From the cell containing the given text, extract its center point as [X, Y] coordinate. 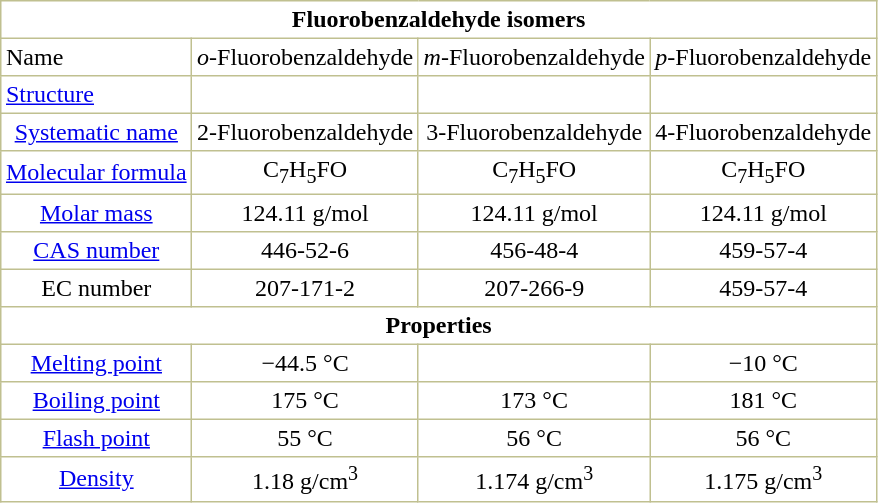
1.175 g/cm3 [763, 479]
2-Fluorobenzaldehyde [305, 132]
1.18 g/cm3 [305, 479]
−44.5 °C [305, 364]
175 °C [305, 401]
Structure [96, 95]
Flash point [96, 439]
−10 °C [763, 364]
Boiling point [96, 401]
Density [96, 479]
181 °C [763, 401]
207-266-9 [534, 289]
456-48-4 [534, 251]
Name [96, 57]
CAS number [96, 251]
3-Fluorobenzaldehyde [534, 132]
Fluorobenzaldehyde isomers [439, 20]
1.174 g/cm3 [534, 479]
m-Fluorobenzaldehyde [534, 57]
Molar mass [96, 214]
p-Fluorobenzaldehyde [763, 57]
o-Fluorobenzaldehyde [305, 57]
Melting point [96, 364]
EC number [96, 289]
Systematic name [96, 132]
446-52-6 [305, 251]
Properties [439, 326]
173 °C [534, 401]
55 °C [305, 439]
Molecular formula [96, 173]
207-171-2 [305, 289]
4-Fluorobenzaldehyde [763, 132]
